Capture the cell that displays the provided text and extract its [x, y] central coordinate. 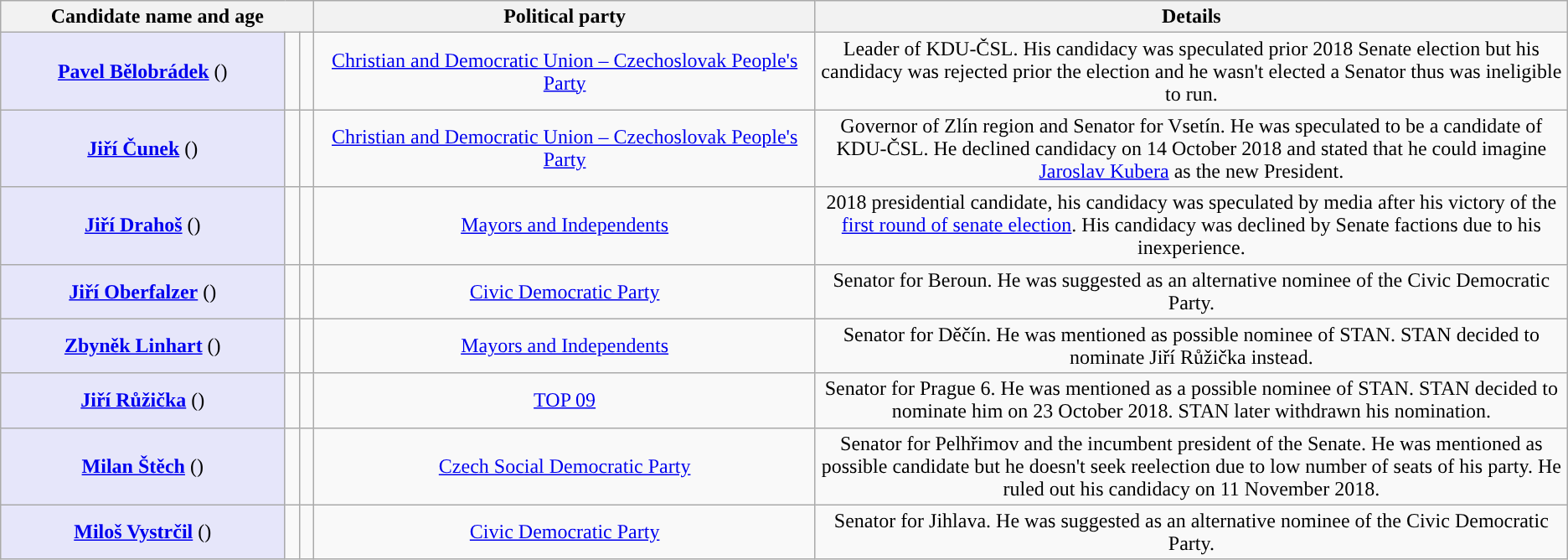
Jiří Čunek () [142, 148]
Jiří Růžička () [142, 401]
Jiří Oberfalzer () [142, 292]
Candidate name and age [157, 17]
Senator for Jihlava. He was suggested as an alternative nominee of the Civic Democratic Party. [1191, 531]
Political party [565, 17]
Details [1191, 17]
Czech Social Democratic Party [565, 466]
Milan Štěch () [142, 466]
Jiří Drahoš () [142, 226]
Miloš Vystrčil () [142, 531]
Senator for Beroun. He was suggested as an alternative nominee of the Civic Democratic Party. [1191, 292]
Zbyněk Linhart () [142, 345]
Pavel Bělobrádek () [142, 71]
TOP 09 [565, 401]
Senator for Děčín. He was mentioned as possible nominee of STAN. STAN decided to nominate Jiří Růžička instead. [1191, 345]
